Capture the cell that displays the provided text and extract its (X, Y) central coordinate. 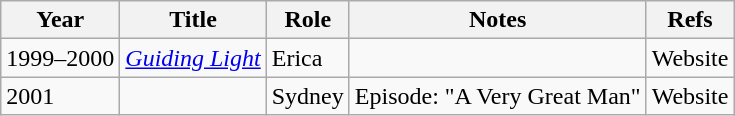
Role (308, 20)
Refs (690, 20)
Sydney (308, 96)
Episode: "A Very Great Man" (498, 96)
Title (193, 20)
Guiding Light (193, 58)
Year (60, 20)
Notes (498, 20)
2001 (60, 96)
Erica (308, 58)
1999–2000 (60, 58)
